Locate the cell with the specified text and output its (x, y) center coordinate. 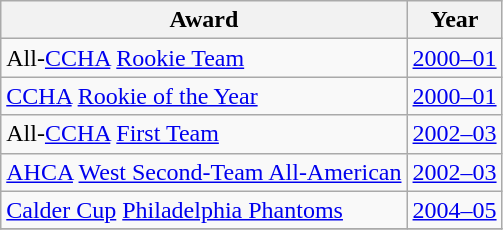
2004–05 (454, 210)
Year (454, 20)
Calder Cup Philadelphia Phantoms (204, 210)
All-CCHA First Team (204, 134)
Award (204, 20)
AHCA West Second-Team All-American (204, 172)
All-CCHA Rookie Team (204, 58)
CCHA Rookie of the Year (204, 96)
